Scan for the cell matching the given text and deliver its (X, Y) coordinate at center. 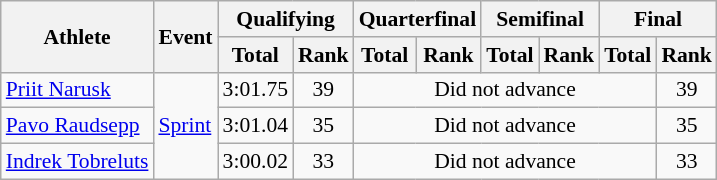
3:01.75 (256, 90)
Final (658, 19)
3:01.04 (256, 126)
Event (185, 36)
Sprint (185, 126)
Athlete (78, 36)
3:00.02 (256, 162)
Pavo Raudsepp (78, 126)
Semifinal (540, 19)
Quarterfinal (418, 19)
Priit Narusk (78, 90)
Indrek Tobreluts (78, 162)
Qualifying (286, 19)
